Capture the cell that displays the provided text and extract its (x, y) central coordinate. 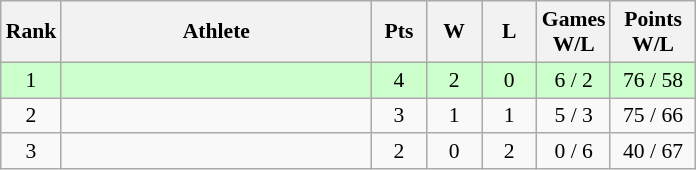
40 / 67 (652, 152)
GamesW/L (574, 32)
Pts (398, 32)
5 / 3 (574, 116)
Rank (32, 32)
Athlete (216, 32)
L (510, 32)
4 (398, 80)
6 / 2 (574, 80)
76 / 58 (652, 80)
75 / 66 (652, 116)
0 / 6 (574, 152)
W (454, 32)
PointsW/L (652, 32)
